For the text-containing cell, return its midpoint in (x, y) coordinate format. 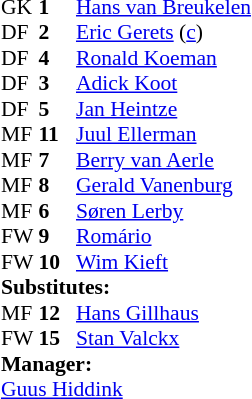
Adick Koot (164, 83)
8 (57, 185)
Wim Kieft (164, 262)
Søren Lerby (164, 211)
12 (57, 313)
5 (57, 109)
Ronald Koeman (164, 58)
11 (57, 135)
2 (57, 33)
9 (57, 237)
Jan Heintze (164, 109)
7 (57, 160)
15 (57, 339)
Stan Valckx (164, 339)
Substitutes: (126, 287)
Gerald Vanenburg (164, 185)
Manager: (126, 364)
Romário (164, 237)
Hans Gillhaus (164, 313)
6 (57, 211)
Berry van Aerle (164, 160)
10 (57, 262)
Juul Ellerman (164, 135)
4 (57, 58)
3 (57, 83)
Eric Gerets (c) (164, 33)
